Find where the given text appears and provide that cell's center as [x, y] coordinate. 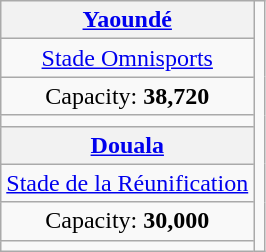
Stade Omnisports [128, 58]
Yaoundé [128, 20]
Capacity: 38,720 [128, 96]
Douala [128, 145]
Capacity: 30,000 [128, 221]
Stade de la Réunification [128, 183]
